For the text-containing cell, return its midpoint in [X, Y] coordinate format. 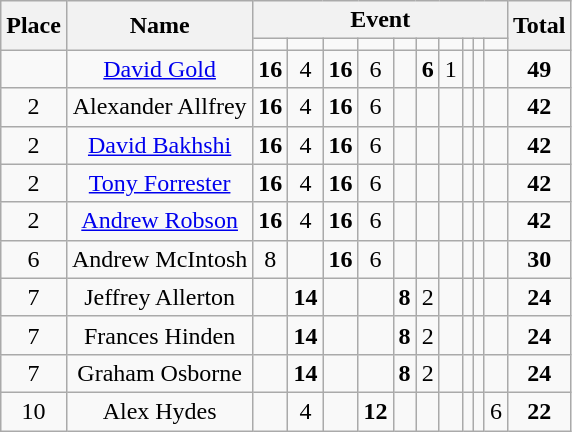
Graham Osborne [159, 373]
Place [34, 26]
Andrew Robson [159, 221]
Frances Hinden [159, 335]
Alex Hydes [159, 411]
49 [539, 69]
12 [376, 411]
Event [380, 20]
30 [539, 259]
10 [34, 411]
22 [539, 411]
Tony Forrester [159, 183]
Jeffrey Allerton [159, 297]
Alexander Allfrey [159, 107]
1 [450, 69]
Total [539, 26]
David Bakhshi [159, 145]
Andrew McIntosh [159, 259]
David Gold [159, 69]
Name [159, 26]
